Return [x, y] of the center of cell containing provided text 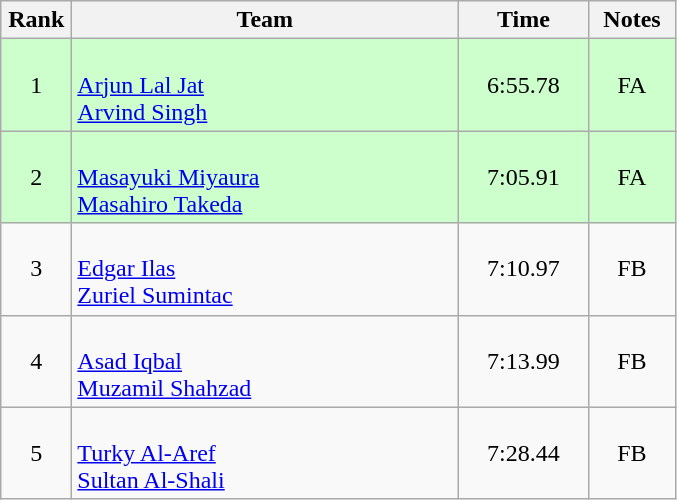
Edgar IlasZuriel Sumintac [265, 269]
Team [265, 20]
Time [524, 20]
Masayuki MiyauraMasahiro Takeda [265, 177]
7:05.91 [524, 177]
5 [36, 453]
Rank [36, 20]
4 [36, 361]
6:55.78 [524, 85]
Turky Al-ArefSultan Al-Shali [265, 453]
7:28.44 [524, 453]
Notes [632, 20]
Asad IqbalMuzamil Shahzad [265, 361]
3 [36, 269]
1 [36, 85]
2 [36, 177]
7:13.99 [524, 361]
7:10.97 [524, 269]
Arjun Lal JatArvind Singh [265, 85]
